Provide the [X, Y] coordinate of the cell's center where the given text is located.  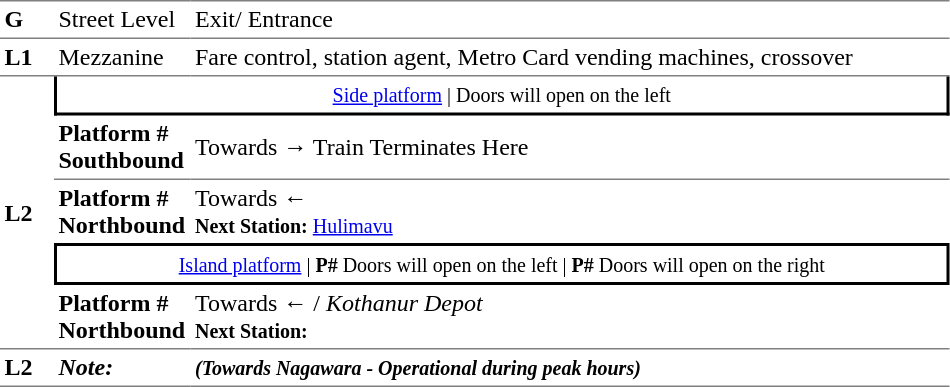
Island platform | P# Doors will open on the left | P# Doors will open on the right [502, 264]
L2 [27, 212]
Fare control, station agent, Metro Card vending machines, crossover [570, 58]
Exit/ Entrance [570, 20]
G [27, 20]
Platform #Southbound [122, 148]
Mezzanine [122, 58]
Towards → Train Terminates Here [570, 148]
L1 [27, 58]
Side platform | Doors will open on the left [502, 96]
Towards ← Next Station: Hulimavu [570, 212]
Towards ← / Kothanur DepotNext Station: [570, 317]
Street Level [122, 20]
